Determine the (X, Y) coordinate at the center of the cell enclosing the given text.  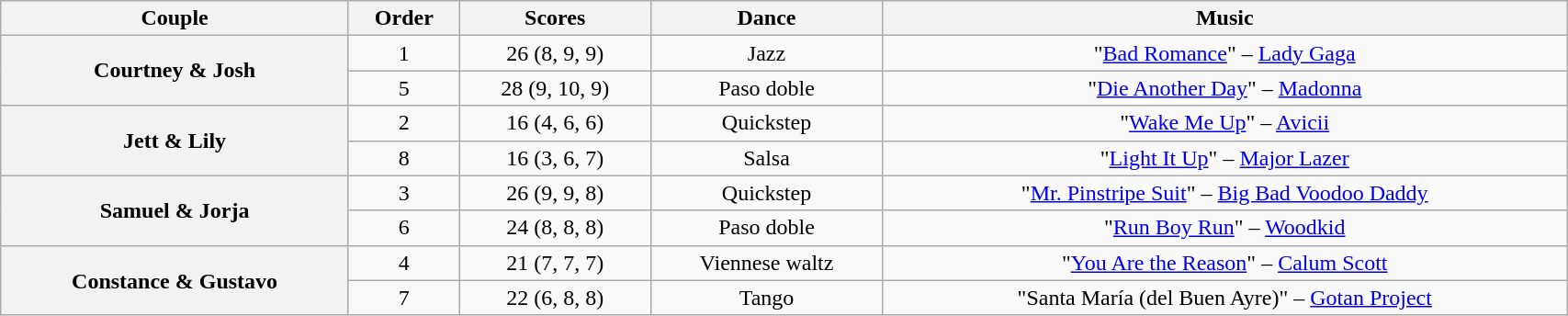
"Wake Me Up" – Avicii (1225, 123)
21 (7, 7, 7) (555, 263)
4 (404, 263)
24 (8, 8, 8) (555, 228)
16 (3, 6, 7) (555, 158)
8 (404, 158)
22 (6, 8, 8) (555, 298)
"Run Boy Run" – Woodkid (1225, 228)
Viennese waltz (766, 263)
26 (9, 9, 8) (555, 193)
16 (4, 6, 6) (555, 123)
26 (8, 9, 9) (555, 53)
"Die Another Day" – Madonna (1225, 88)
"Santa María (del Buen Ayre)" – Gotan Project (1225, 298)
28 (9, 10, 9) (555, 88)
Order (404, 18)
"Bad Romance" – Lady Gaga (1225, 53)
5 (404, 88)
Samuel & Jorja (175, 210)
7 (404, 298)
"You Are the Reason" – Calum Scott (1225, 263)
"Mr. Pinstripe Suit" – Big Bad Voodoo Daddy (1225, 193)
Couple (175, 18)
Dance (766, 18)
Tango (766, 298)
2 (404, 123)
6 (404, 228)
Music (1225, 18)
1 (404, 53)
3 (404, 193)
Jazz (766, 53)
Jett & Lily (175, 141)
"Light It Up" – Major Lazer (1225, 158)
Salsa (766, 158)
Courtney & Josh (175, 71)
Constance & Gustavo (175, 280)
Scores (555, 18)
